Locate the cell with the specified text and output its [x, y] center coordinate. 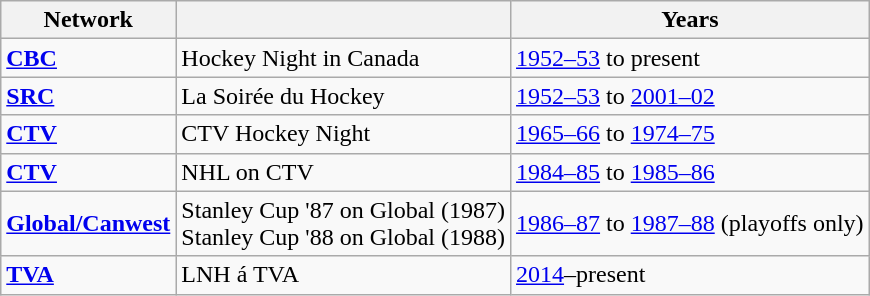
Stanley Cup '87 on Global (1987)Stanley Cup '88 on Global (1988) [344, 224]
NHL on CTV [344, 172]
Hockey Night in Canada [344, 58]
1984–85 to 1985–86 [690, 172]
1986–87 to 1987–88 (playoffs only) [690, 224]
Years [690, 20]
SRC [88, 96]
Global/Canwest [88, 224]
CTV Hockey Night [344, 134]
1965–66 to 1974–75 [690, 134]
2014–present [690, 275]
1952–53 to present [690, 58]
1952–53 to 2001–02 [690, 96]
Network [88, 20]
TVA [88, 275]
LNH á TVA [344, 275]
CBC [88, 58]
La Soirée du Hockey [344, 96]
